Return [x, y] of the center of cell containing provided text 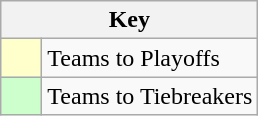
Teams to Playoffs [150, 58]
Teams to Tiebreakers [150, 96]
Key [130, 20]
